Locate the cell with the specified text and output its (x, y) center coordinate. 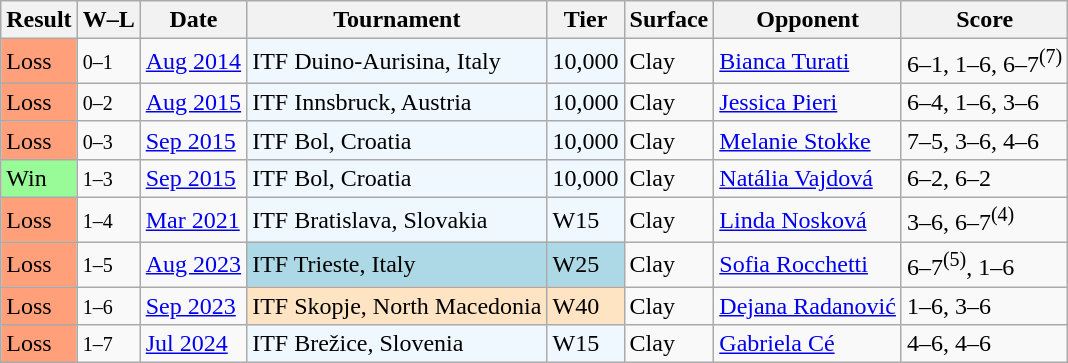
1–7 (108, 344)
0–1 (108, 62)
Tournament (397, 20)
Aug 2015 (193, 102)
W40 (586, 306)
Dejana Radanović (808, 306)
4–6, 4–6 (984, 344)
0–2 (108, 102)
1–4 (108, 220)
ITF Bratislava, Slovakia (397, 220)
1–5 (108, 264)
Jul 2024 (193, 344)
1–6, 3–6 (984, 306)
Sep 2023 (193, 306)
Score (984, 20)
Linda Nosková (808, 220)
Win (39, 178)
ITF Trieste, Italy (397, 264)
ITF Duino-Aurisina, Italy (397, 62)
Aug 2023 (193, 264)
0–3 (108, 140)
Aug 2014 (193, 62)
Natália Vajdová (808, 178)
Date (193, 20)
6–2, 6–2 (984, 178)
Opponent (808, 20)
Jessica Pieri (808, 102)
W25 (586, 264)
6–1, 1–6, 6–7(7) (984, 62)
6–4, 1–6, 3–6 (984, 102)
6–7(5), 1–6 (984, 264)
3–6, 6–7(4) (984, 220)
Melanie Stokke (808, 140)
ITF Skopje, North Macedonia (397, 306)
1–6 (108, 306)
ITF Brežice, Slovenia (397, 344)
Sofia Rocchetti (808, 264)
W–L (108, 20)
Tier (586, 20)
Bianca Turati (808, 62)
Surface (669, 20)
1–3 (108, 178)
ITF Innsbruck, Austria (397, 102)
Result (39, 20)
7–5, 3–6, 4–6 (984, 140)
Mar 2021 (193, 220)
Gabriela Cé (808, 344)
